Determine the [X, Y] coordinate at the center of the cell enclosing the given text.  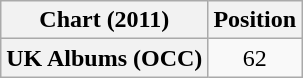
Chart (2011) [104, 20]
62 [255, 58]
UK Albums (OCC) [104, 58]
Position [255, 20]
